Return the (x, y) coordinate for the center point of the cell that contains the specified text.  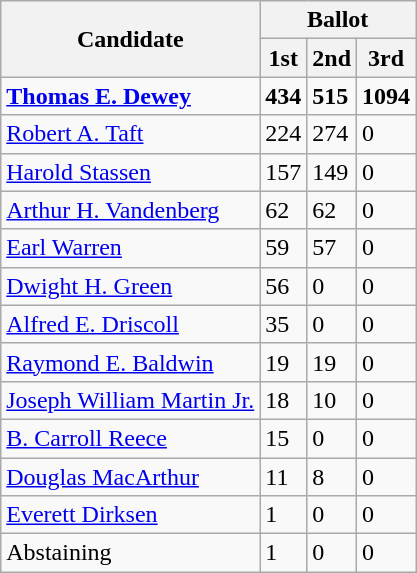
Candidate (130, 39)
Everett Dirksen (130, 515)
274 (332, 134)
224 (284, 134)
Dwight H. Green (130, 286)
515 (332, 96)
15 (284, 438)
B. Carroll Reece (130, 438)
149 (332, 172)
1st (284, 58)
Earl Warren (130, 248)
Joseph William Martin Jr. (130, 400)
434 (284, 96)
Arthur H. Vandenberg (130, 210)
Ballot (338, 20)
Raymond E. Baldwin (130, 362)
157 (284, 172)
Harold Stassen (130, 172)
57 (332, 248)
Robert A. Taft (130, 134)
Alfred E. Driscoll (130, 324)
Abstaining (130, 553)
11 (284, 477)
2nd (332, 58)
3rd (386, 58)
Douglas MacArthur (130, 477)
59 (284, 248)
56 (284, 286)
35 (284, 324)
1094 (386, 96)
10 (332, 400)
Thomas E. Dewey (130, 96)
18 (284, 400)
8 (332, 477)
